Extract the [X, Y] coordinate from the center of the cell holding the provided text.  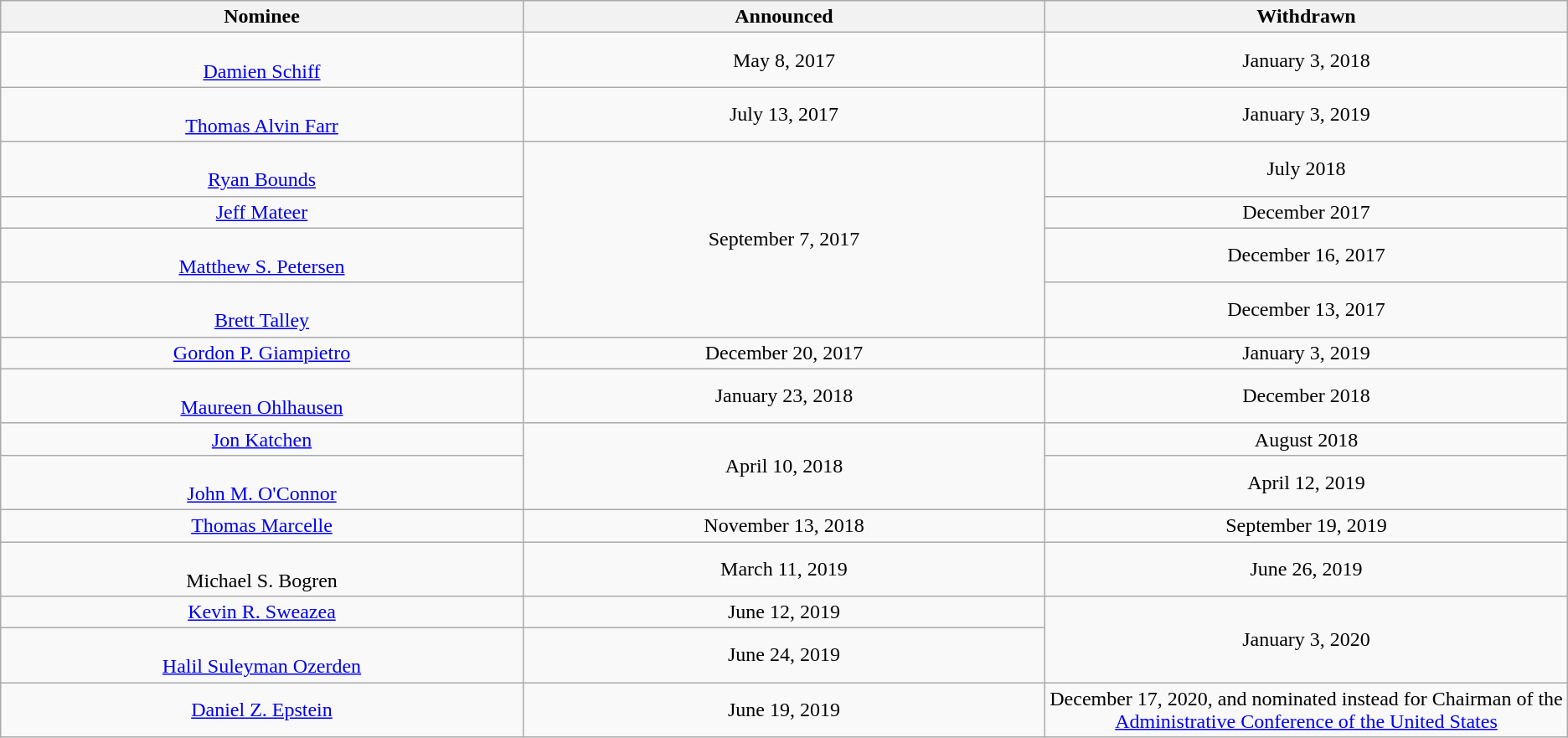
December 2018 [1307, 395]
December 16, 2017 [1307, 255]
Jon Katchen [261, 439]
Ryan Bounds [261, 169]
Withdrawn [1307, 17]
Michael S. Bogren [261, 568]
April 10, 2018 [784, 466]
April 12, 2019 [1307, 483]
March 11, 2019 [784, 568]
December 20, 2017 [784, 353]
January 23, 2018 [784, 395]
Halil Suleyman Ozerden [261, 655]
June 24, 2019 [784, 655]
Kevin R. Sweazea [261, 612]
Brett Talley [261, 310]
John M. O'Connor [261, 483]
September 19, 2019 [1307, 525]
Gordon P. Giampietro [261, 353]
Thomas Alvin Farr [261, 114]
November 13, 2018 [784, 525]
Nominee [261, 17]
Damien Schiff [261, 60]
Jeff Mateer [261, 212]
June 19, 2019 [784, 710]
Announced [784, 17]
September 7, 2017 [784, 240]
July 2018 [1307, 169]
December 13, 2017 [1307, 310]
Maureen Ohlhausen [261, 395]
January 3, 2018 [1307, 60]
August 2018 [1307, 439]
May 8, 2017 [784, 60]
December 2017 [1307, 212]
June 26, 2019 [1307, 568]
Matthew S. Petersen [261, 255]
July 13, 2017 [784, 114]
Thomas Marcelle [261, 525]
January 3, 2020 [1307, 640]
June 12, 2019 [784, 612]
December 17, 2020, and nominated instead for Chairman of the Administrative Conference of the United States [1307, 710]
Daniel Z. Epstein [261, 710]
